Output the [x, y] coordinate of the center of the cell containing the given text.  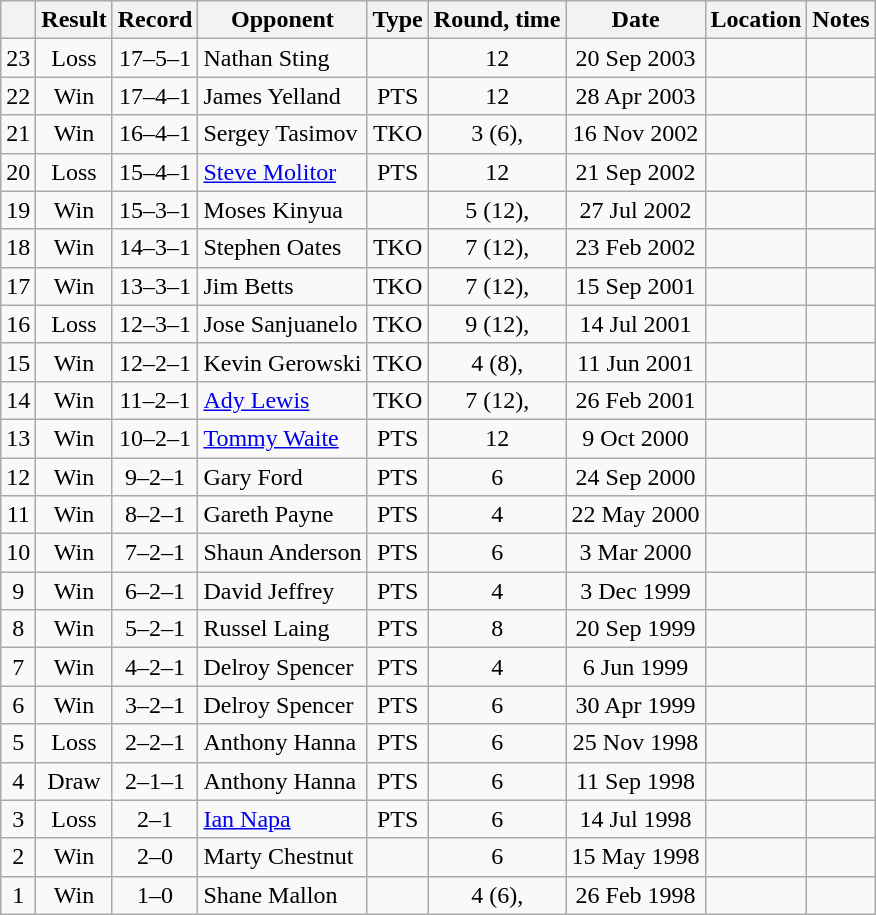
9 [18, 591]
11 Jun 2001 [636, 362]
26 Feb 2001 [636, 400]
28 Apr 2003 [636, 96]
21 Sep 2002 [636, 172]
13–3–1 [155, 286]
1 [18, 895]
15–3–1 [155, 210]
Marty Chestnut [282, 857]
Notes [841, 20]
17–5–1 [155, 58]
16 Nov 2002 [636, 134]
22 May 2000 [636, 515]
Round, time [497, 20]
25 Nov 1998 [636, 743]
6 Jun 1999 [636, 667]
Location [756, 20]
Record [155, 20]
2 [18, 857]
9 Oct 2000 [636, 438]
20 [18, 172]
James Yelland [282, 96]
16–4–1 [155, 134]
Nathan Sting [282, 58]
20 Sep 2003 [636, 58]
1–0 [155, 895]
Shane Mallon [282, 895]
19 [18, 210]
Gareth Payne [282, 515]
Ian Napa [282, 819]
3 Dec 1999 [636, 591]
Stephen Oates [282, 248]
Draw [74, 781]
Jose Sanjuanelo [282, 324]
14 Jul 2001 [636, 324]
2–1 [155, 819]
8–2–1 [155, 515]
9 (12), [497, 324]
26 Feb 1998 [636, 895]
11–2–1 [155, 400]
14 [18, 400]
6–2–1 [155, 591]
9–2–1 [155, 477]
14–3–1 [155, 248]
16 [18, 324]
15 Sep 2001 [636, 286]
Gary Ford [282, 477]
24 Sep 2000 [636, 477]
5 (12), [497, 210]
11 [18, 515]
12–2–1 [155, 362]
Type [398, 20]
3 [18, 819]
15–4–1 [155, 172]
7 [18, 667]
17–4–1 [155, 96]
23 Feb 2002 [636, 248]
2–1–1 [155, 781]
18 [18, 248]
Tommy Waite [282, 438]
22 [18, 96]
David Jeffrey [282, 591]
5 [18, 743]
10 [18, 553]
Shaun Anderson [282, 553]
12–3–1 [155, 324]
30 Apr 1999 [636, 705]
20 Sep 1999 [636, 629]
21 [18, 134]
2–0 [155, 857]
7–2–1 [155, 553]
17 [18, 286]
Opponent [282, 20]
3 Mar 2000 [636, 553]
15 May 1998 [636, 857]
Sergey Tasimov [282, 134]
13 [18, 438]
5–2–1 [155, 629]
Kevin Gerowski [282, 362]
23 [18, 58]
3 (6), [497, 134]
27 Jul 2002 [636, 210]
14 Jul 1998 [636, 819]
Jim Betts [282, 286]
11 Sep 1998 [636, 781]
10–2–1 [155, 438]
4 (8), [497, 362]
Result [74, 20]
4–2–1 [155, 667]
4 (6), [497, 895]
15 [18, 362]
Date [636, 20]
2–2–1 [155, 743]
Moses Kinyua [282, 210]
Steve Molitor [282, 172]
3–2–1 [155, 705]
Ady Lewis [282, 400]
Russel Laing [282, 629]
